For the text-containing cell, return its midpoint in (X, Y) coordinate format. 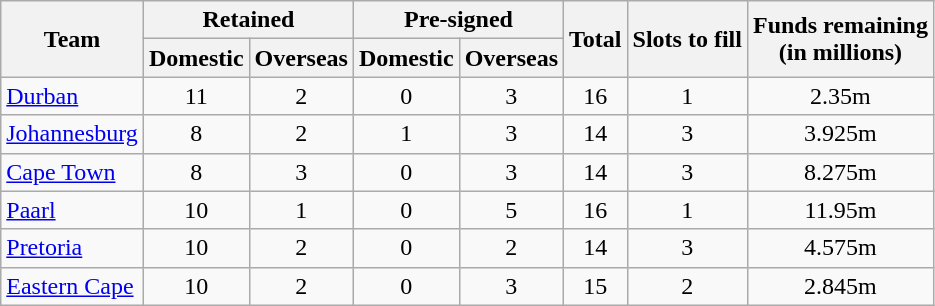
4.575m (840, 248)
Cape Town (72, 172)
Pre-signed (458, 20)
Total (596, 39)
3.925m (840, 134)
Retained (248, 20)
15 (596, 286)
Paarl (72, 210)
8.275m (840, 172)
Pretoria (72, 248)
Eastern Cape (72, 286)
2.845m (840, 286)
5 (511, 210)
Slots to fill (687, 39)
Durban (72, 96)
Johannesburg (72, 134)
11.95m (840, 210)
11 (196, 96)
Funds remaining(in millions) (840, 39)
2.35m (840, 96)
Team (72, 39)
